Scan for the cell matching the given text and deliver its [x, y] coordinate at center. 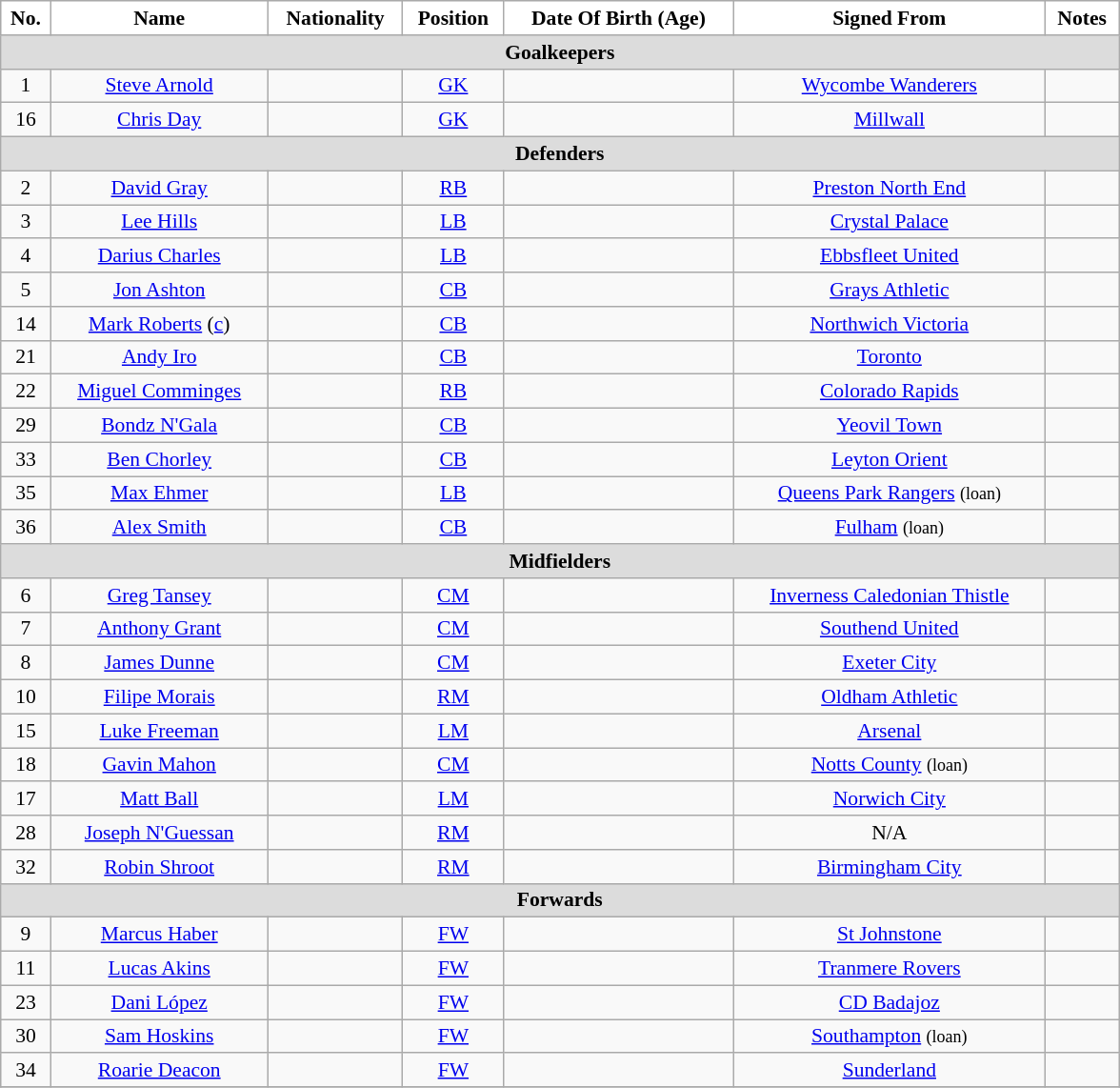
St Johnstone [890, 935]
Max Ehmer [159, 494]
Sam Hoskins [159, 1037]
Mark Roberts (c) [159, 324]
7 [26, 629]
32 [26, 867]
23 [26, 1002]
Goalkeepers [560, 52]
8 [26, 663]
14 [26, 324]
33 [26, 459]
Alex Smith [159, 528]
Dani López [159, 1002]
16 [26, 120]
Bondz N'Gala [159, 426]
22 [26, 392]
Filipe Morais [159, 697]
Ebbsfleet United [890, 256]
9 [26, 935]
11 [26, 969]
Forwards [560, 900]
Tranmere Rovers [890, 969]
Chris Day [159, 120]
Defenders [560, 154]
Sunderland [890, 1071]
Midfielders [560, 561]
Norwich City [890, 799]
10 [26, 697]
17 [26, 799]
2 [26, 188]
Queens Park Rangers (loan) [890, 494]
Signed From [890, 18]
18 [26, 765]
Toronto [890, 357]
Luke Freeman [159, 731]
Andy Iro [159, 357]
1 [26, 86]
Notts County (loan) [890, 765]
Millwall [890, 120]
Nationality [335, 18]
Southend United [890, 629]
Darius Charles [159, 256]
Yeovil Town [890, 426]
29 [26, 426]
Jon Ashton [159, 290]
Northwich Victoria [890, 324]
Robin Shroot [159, 867]
30 [26, 1037]
Fulham (loan) [890, 528]
36 [26, 528]
Date Of Birth (Age) [619, 18]
Birmingham City [890, 867]
Marcus Haber [159, 935]
Grays Athletic [890, 290]
Wycombe Wanderers [890, 86]
15 [26, 731]
3 [26, 222]
CD Badajoz [890, 1002]
Steve Arnold [159, 86]
Anthony Grant [159, 629]
Notes [1082, 18]
35 [26, 494]
David Gray [159, 188]
21 [26, 357]
Southampton (loan) [890, 1037]
Matt Ball [159, 799]
6 [26, 595]
Oldham Athletic [890, 697]
Arsenal [890, 731]
N/A [890, 833]
Lee Hills [159, 222]
Ben Chorley [159, 459]
No. [26, 18]
Crystal Palace [890, 222]
Greg Tansey [159, 595]
Roarie Deacon [159, 1071]
Position [453, 18]
Exeter City [890, 663]
4 [26, 256]
Gavin Mahon [159, 765]
28 [26, 833]
Preston North End [890, 188]
Name [159, 18]
Inverness Caledonian Thistle [890, 595]
Miguel Comminges [159, 392]
Lucas Akins [159, 969]
Joseph N'Guessan [159, 833]
Leyton Orient [890, 459]
5 [26, 290]
34 [26, 1071]
James Dunne [159, 663]
Colorado Rapids [890, 392]
